Extract the (X, Y) coordinate from the center of the cell holding the provided text.  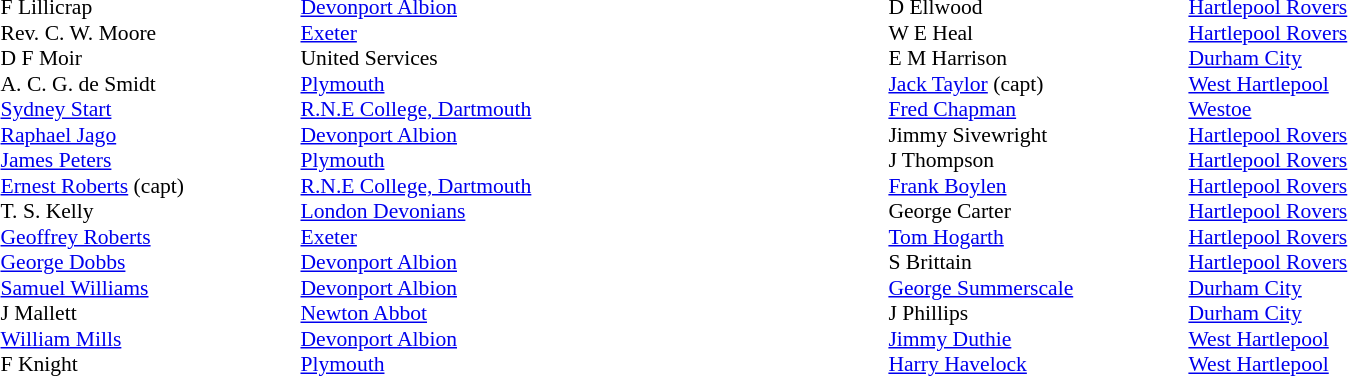
George Carter (1038, 211)
Sydney Start (150, 109)
A. C. G. de Smidt (150, 84)
Samuel Williams (150, 288)
William Mills (150, 339)
George Summerscale (1038, 288)
Jimmy Sivewright (1038, 135)
Ernest Roberts (capt) (150, 186)
W E Heal (1038, 33)
J Mallett (150, 313)
Frank Boylen (1038, 186)
Newton Abbot (416, 313)
London Devonians (416, 211)
United Services (416, 59)
James Peters (150, 161)
Geoffrey Roberts (150, 237)
Tom Hogarth (1038, 237)
J Phillips (1038, 313)
Westoe (1268, 109)
E M Harrison (1038, 59)
T. S. Kelly (150, 211)
George Dobbs (150, 263)
Rev. C. W. Moore (150, 33)
S Brittain (1038, 263)
Jimmy Duthie (1038, 339)
Raphael Jago (150, 135)
J Thompson (1038, 161)
D F Moir (150, 59)
Jack Taylor (capt) (1038, 84)
Fred Chapman (1038, 109)
